For the text-containing cell, return its midpoint in (x, y) coordinate format. 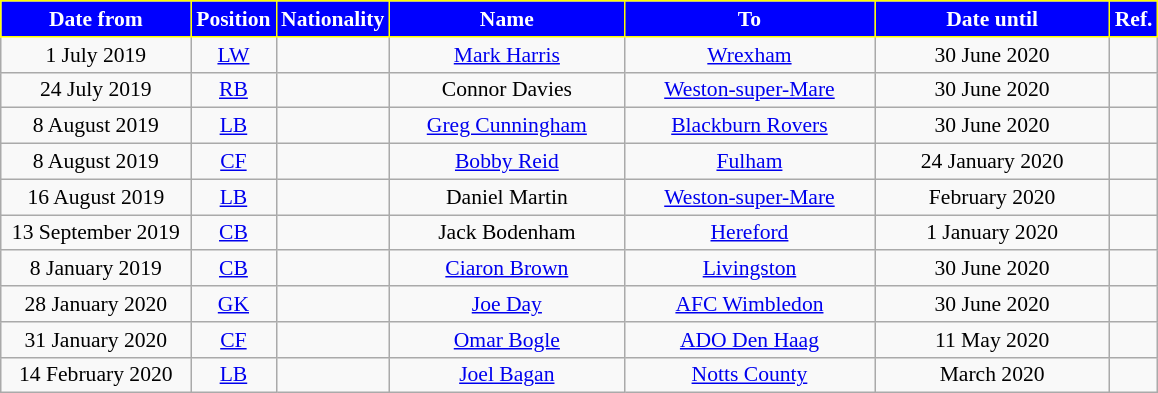
13 September 2019 (96, 233)
LW (234, 55)
1 July 2019 (96, 55)
March 2020 (992, 375)
Blackburn Rovers (749, 126)
To (749, 19)
RB (234, 90)
24 July 2019 (96, 90)
Joe Day (506, 304)
Joel Bagan (506, 375)
Connor Davies (506, 90)
Date from (96, 19)
Position (234, 19)
1 January 2020 (992, 233)
Omar Bogle (506, 340)
Fulham (749, 162)
Mark Harris (506, 55)
Bobby Reid (506, 162)
28 January 2020 (96, 304)
Daniel Martin (506, 197)
GK (234, 304)
16 August 2019 (96, 197)
14 February 2020 (96, 375)
Ref. (1134, 19)
Ciaron Brown (506, 269)
Jack Bodenham (506, 233)
Name (506, 19)
Wrexham (749, 55)
Date until (992, 19)
11 May 2020 (992, 340)
Greg Cunningham (506, 126)
Livingston (749, 269)
ADO Den Haag (749, 340)
February 2020 (992, 197)
Notts County (749, 375)
24 January 2020 (992, 162)
AFC Wimbledon (749, 304)
Hereford (749, 233)
Nationality (332, 19)
31 January 2020 (96, 340)
8 January 2019 (96, 269)
